Extract the (x, y) coordinate from the center of the cell holding the provided text.  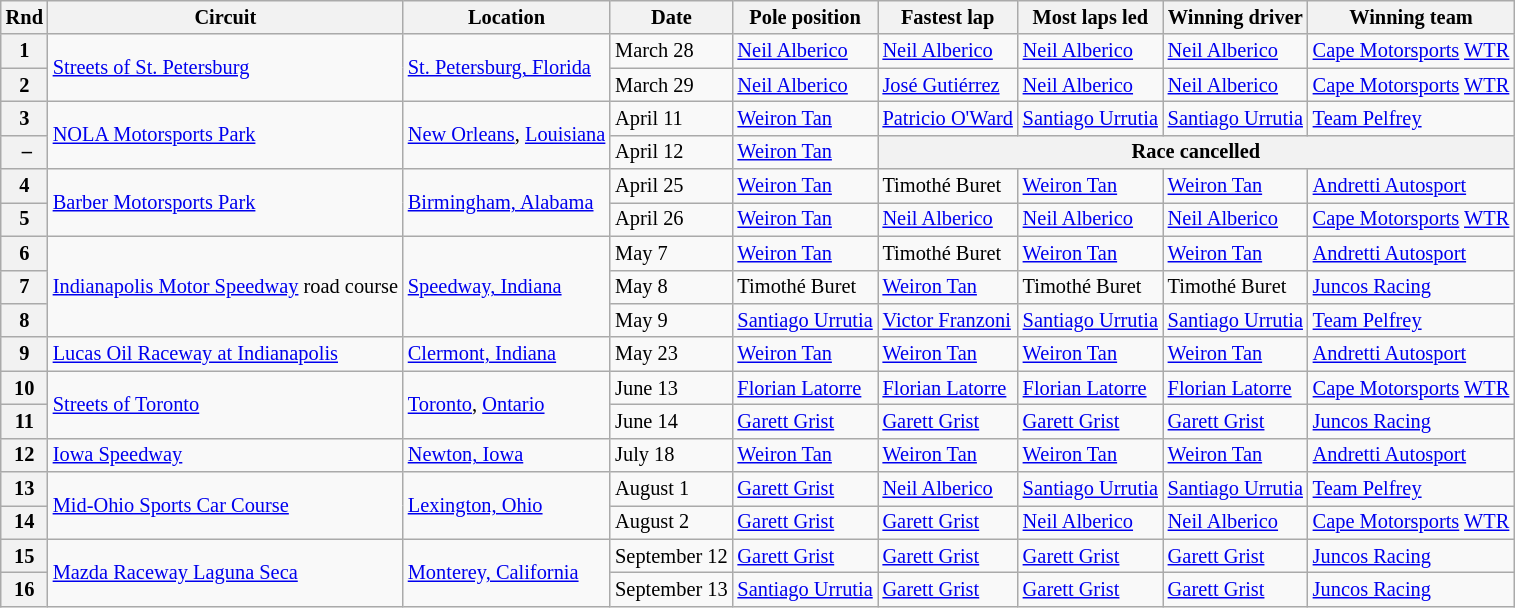
Lexington, Ohio (506, 506)
May 7 (671, 253)
6 (24, 253)
8 (24, 320)
Birmingham, Alabama (506, 202)
Mazda Raceway Laguna Seca (226, 572)
September 13 (671, 589)
April 11 (671, 118)
1 (24, 51)
St. Petersburg, Florida (506, 68)
June 14 (671, 421)
Lucas Oil Raceway at Indianapolis (226, 354)
April 26 (671, 219)
New Orleans, Louisiana (506, 134)
Toronto, Ontario (506, 404)
Monterey, California (506, 572)
May 9 (671, 320)
May 23 (671, 354)
Rnd (24, 17)
9 (24, 354)
April 25 (671, 186)
Mid-Ohio Sports Car Course (226, 506)
4 (24, 186)
Winning team (1411, 17)
Patricio O'Ward (948, 118)
Pole position (806, 17)
March 28 (671, 51)
March 29 (671, 85)
7 (24, 287)
15 (24, 556)
14 (24, 522)
Victor Franzoni (948, 320)
3 (24, 118)
May 8 (671, 287)
August 1 (671, 489)
Location (506, 17)
June 13 (671, 388)
April 12 (671, 152)
Streets of St. Petersburg (226, 68)
13 (24, 489)
Fastest lap (948, 17)
Newton, Iowa (506, 455)
12 (24, 455)
Date (671, 17)
Streets of Toronto (226, 404)
Indianapolis Motor Speedway road course (226, 286)
Race cancelled (1196, 152)
Speedway, Indiana (506, 286)
16 (24, 589)
Iowa Speedway (226, 455)
2 (24, 85)
José Gutiérrez (948, 85)
5 (24, 219)
11 (24, 421)
August 2 (671, 522)
NOLA Motorsports Park (226, 134)
September 12 (671, 556)
Clermont, Indiana (506, 354)
Barber Motorsports Park (226, 202)
July 18 (671, 455)
Winning driver (1236, 17)
– (24, 152)
Most laps led (1090, 17)
10 (24, 388)
Circuit (226, 17)
